Extract the (X, Y) coordinate from the center of the cell holding the provided text.  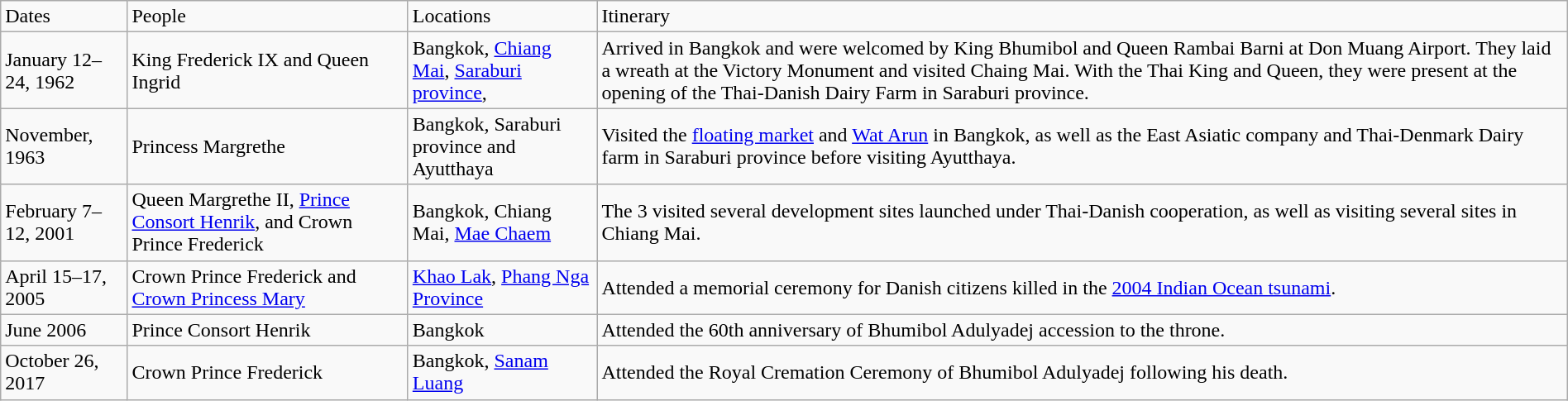
Crown Prince Frederick (268, 372)
Prince Consort Henrik (268, 330)
Bangkok, Sanam Luang (503, 372)
Bangkok, Chiang Mai, Saraburi province, (503, 70)
Queen Margrethe II, Prince Consort Henrik, and Crown Prince Frederick (268, 222)
Attended a memorial ceremony for Danish citizens killed in the 2004 Indian Ocean tsunami. (1082, 288)
Bangkok, Saraburi province and Ayutthaya (503, 146)
Attended the 60th anniversary of Bhumibol Adulyadej accession to the throne. (1082, 330)
November, 1963 (65, 146)
Bangkok (503, 330)
Attended the Royal Cremation Ceremony of Bhumibol Adulyadej following his death. (1082, 372)
Bangkok, Chiang Mai, Mae Chaem (503, 222)
February 7–12, 2001 (65, 222)
Khao Lak, Phang Nga Province (503, 288)
People (268, 17)
June 2006 (65, 330)
Locations (503, 17)
Crown Prince Frederick and Crown Princess Mary (268, 288)
January 12–24, 1962 (65, 70)
April 15–17, 2005 (65, 288)
Princess Margrethe (268, 146)
October 26, 2017 (65, 372)
King Frederick IX and Queen Ingrid (268, 70)
Itinerary (1082, 17)
The 3 visited several development sites launched under Thai-Danish cooperation, as well as visiting several sites in Chiang Mai. (1082, 222)
Dates (65, 17)
